Scan for the cell matching the given text and deliver its [x, y] coordinate at center. 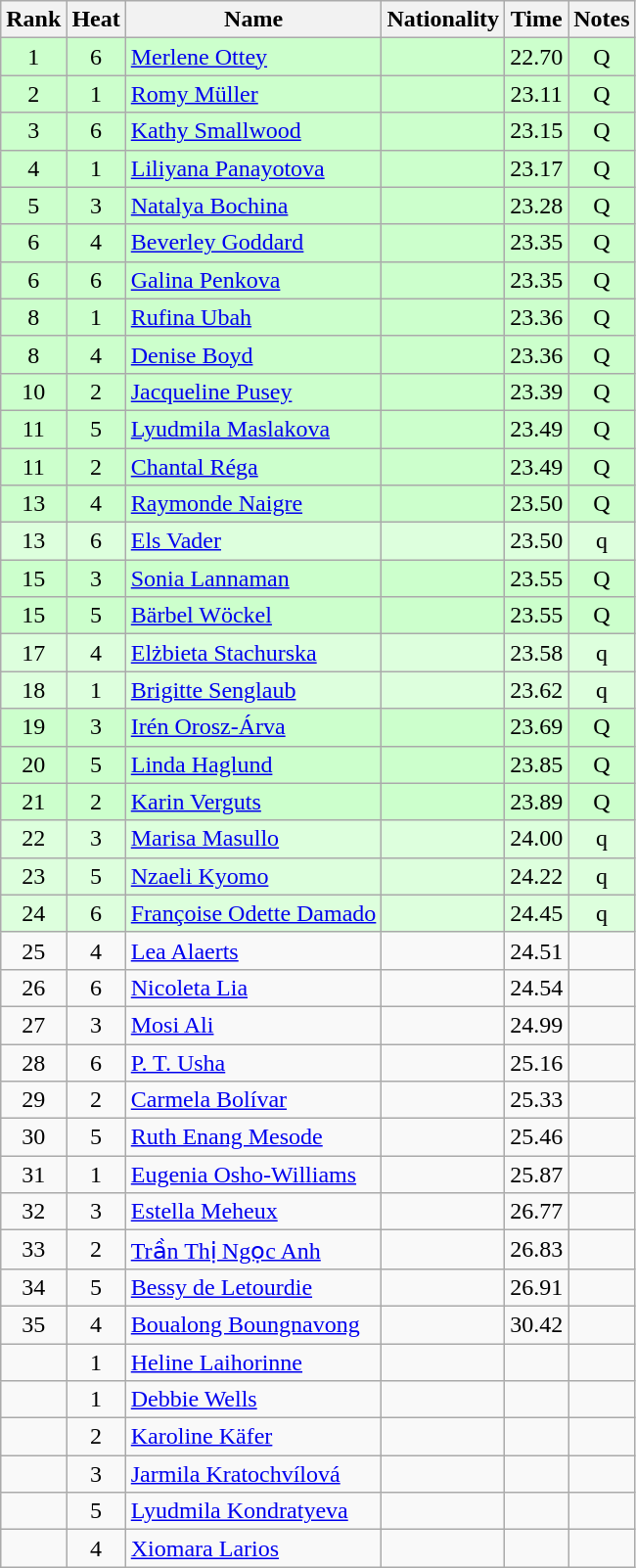
24.54 [536, 988]
Rufina Ubah [253, 317]
19 [33, 727]
Merlene Ottey [253, 57]
23.17 [536, 168]
24.00 [536, 839]
24.45 [536, 913]
Rank [33, 20]
23.85 [536, 764]
P. T. Usha [253, 1062]
23.39 [536, 392]
23.89 [536, 802]
26 [33, 988]
Lea Alaerts [253, 950]
Irén Orosz-Árva [253, 727]
Natalya Bochina [253, 206]
Liliyana Panayotova [253, 168]
Name [253, 20]
27 [33, 1025]
Eugenia Osho-Williams [253, 1175]
Xiomara Larios [253, 1548]
Notes [602, 20]
23.28 [536, 206]
Galina Penkova [253, 280]
23.62 [536, 690]
25.46 [536, 1137]
26.77 [536, 1212]
Estella Meheux [253, 1212]
23.15 [536, 131]
Karoline Käfer [253, 1437]
24.51 [536, 950]
Kathy Smallwood [253, 131]
29 [33, 1100]
Lyudmila Maslakova [253, 429]
18 [33, 690]
23.58 [536, 653]
Marisa Masullo [253, 839]
34 [33, 1287]
25.33 [536, 1100]
22 [33, 839]
Brigitte Senglaub [253, 690]
Elżbieta Stachurska [253, 653]
32 [33, 1212]
Carmela Bolívar [253, 1100]
26.83 [536, 1250]
Time [536, 20]
24.22 [536, 876]
Bessy de Letourdie [253, 1287]
23 [33, 876]
Ruth Enang Mesode [253, 1137]
33 [33, 1250]
Beverley Goddard [253, 243]
Trần Thị Ngọc Anh [253, 1250]
25.87 [536, 1175]
25.16 [536, 1062]
24 [33, 913]
30.42 [536, 1324]
Nzaeli Kyomo [253, 876]
28 [33, 1062]
23.69 [536, 727]
23.11 [536, 94]
Jarmila Kratochvílová [253, 1474]
Françoise Odette Damado [253, 913]
Raymonde Naigre [253, 504]
26.91 [536, 1287]
17 [33, 653]
22.70 [536, 57]
Boualong Boungnavong [253, 1324]
Romy Müller [253, 94]
Linda Haglund [253, 764]
Nicoleta Lia [253, 988]
Jacqueline Pusey [253, 392]
Denise Boyd [253, 354]
10 [33, 392]
Els Vader [253, 541]
35 [33, 1324]
20 [33, 764]
24.99 [536, 1025]
Heat [96, 20]
25 [33, 950]
30 [33, 1137]
Chantal Réga [253, 467]
Karin Verguts [253, 802]
Sonia Lannaman [253, 578]
21 [33, 802]
31 [33, 1175]
Bärbel Wöckel [253, 616]
Debbie Wells [253, 1400]
Nationality [443, 20]
Heline Laihorinne [253, 1361]
Lyudmila Kondratyeva [253, 1511]
Mosi Ali [253, 1025]
